Extract the [X, Y] coordinate from the center of the cell holding the provided text.  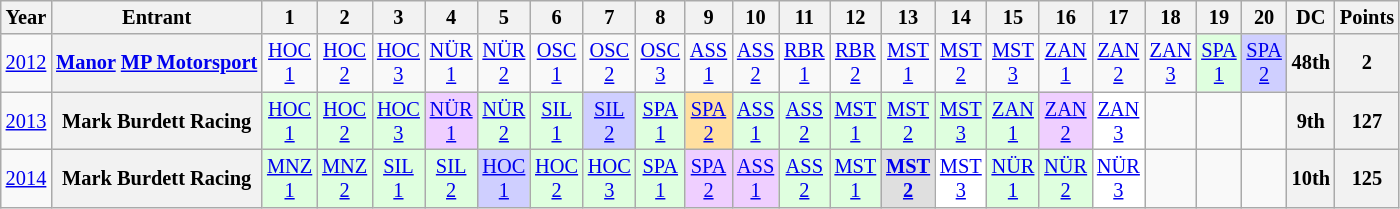
5 [504, 17]
19 [1218, 17]
3 [398, 17]
Points [1367, 17]
10 [756, 17]
9 [708, 17]
MNZ1 [290, 178]
2012 [26, 63]
20 [1264, 17]
125 [1367, 178]
15 [1014, 17]
OSC3 [660, 63]
18 [1171, 17]
RBR2 [856, 63]
NÜR3 [1118, 178]
13 [908, 17]
DC [1311, 17]
9th [1311, 121]
RBR1 [804, 63]
8 [660, 17]
14 [961, 17]
Entrant [156, 17]
2014 [26, 178]
12 [856, 17]
7 [610, 17]
OSC1 [556, 63]
6 [556, 17]
16 [1066, 17]
OSC2 [610, 63]
10th [1311, 178]
127 [1367, 121]
1 [290, 17]
MNZ2 [344, 178]
2013 [26, 121]
Year [26, 17]
48th [1311, 63]
4 [452, 17]
Manor MP Motorsport [156, 63]
17 [1118, 17]
11 [804, 17]
